Identify which cell holds the provided text, then report its (X, Y) central coordinate. 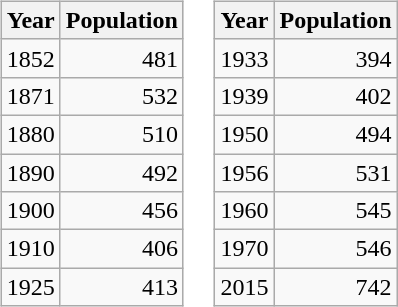
494 (336, 134)
1871 (30, 96)
2015 (244, 287)
510 (122, 134)
532 (122, 96)
394 (336, 58)
1852 (30, 58)
456 (122, 211)
1939 (244, 96)
545 (336, 211)
1950 (244, 134)
1956 (244, 173)
1890 (30, 173)
1900 (30, 211)
742 (336, 287)
1933 (244, 58)
531 (336, 173)
492 (122, 173)
402 (336, 96)
413 (122, 287)
1910 (30, 249)
1960 (244, 211)
1880 (30, 134)
1925 (30, 287)
1970 (244, 249)
481 (122, 58)
546 (336, 249)
406 (122, 249)
